Return (x, y) of the center of cell containing provided text 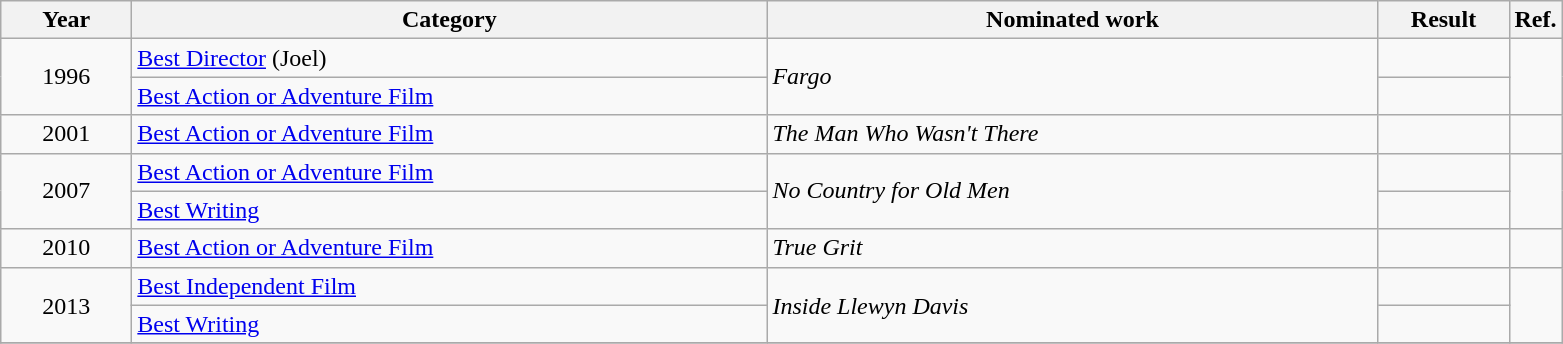
Best Independent Film (450, 286)
Best Director (Joel) (450, 58)
The Man Who Wasn't There (1072, 134)
2010 (66, 248)
Ref. (1536, 20)
Nominated work (1072, 20)
2013 (66, 305)
Year (66, 20)
No Country for Old Men (1072, 191)
1996 (66, 77)
True Grit (1072, 248)
Fargo (1072, 77)
Category (450, 20)
2007 (66, 191)
Result (1444, 20)
2001 (66, 134)
Inside Llewyn Davis (1072, 305)
